Provide the [X, Y] coordinate of the cell's center where the given text is located.  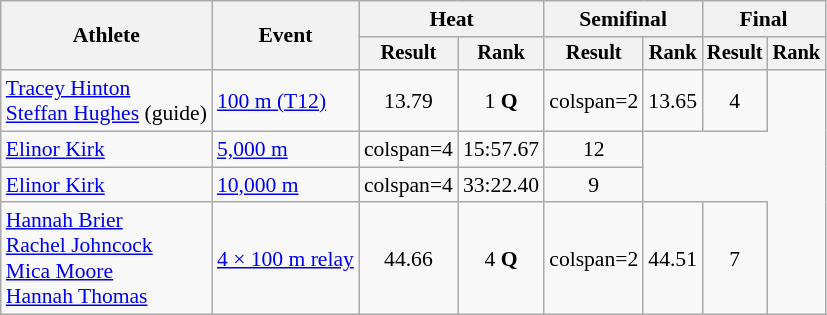
15:57.67 [501, 150]
44.66 [408, 259]
33:22.40 [501, 185]
4 × 100 m relay [286, 259]
Heat [452, 19]
Hannah BrierRachel JohncockMica MooreHannah Thomas [106, 259]
9 [594, 185]
Event [286, 36]
5,000 m [286, 150]
4 [735, 100]
7 [735, 259]
1 Q [501, 100]
13.79 [408, 100]
100 m (T12) [286, 100]
Final [764, 19]
10,000 m [286, 185]
13.65 [672, 100]
4 Q [501, 259]
44.51 [672, 259]
Athlete [106, 36]
Tracey HintonSteffan Hughes (guide) [106, 100]
12 [594, 150]
Semifinal [623, 19]
